Provide the (x, y) coordinate of the cell's center where the given text is located.  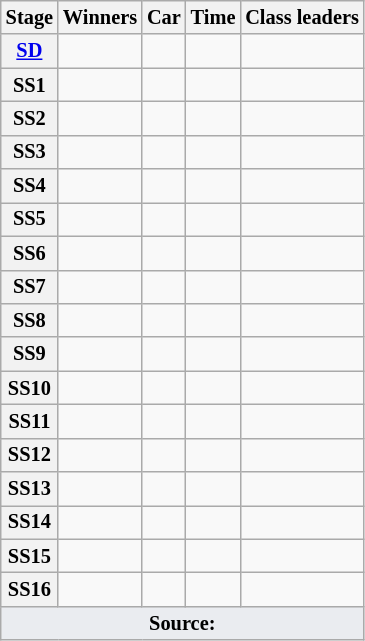
SS13 (30, 489)
SS10 (30, 388)
SS7 (30, 287)
Winners (100, 17)
SS4 (30, 186)
SS14 (30, 522)
SS5 (30, 219)
Time (214, 17)
SS16 (30, 589)
SS3 (30, 152)
SS11 (30, 421)
SS15 (30, 556)
Stage (30, 17)
Car (164, 17)
Class leaders (302, 17)
SD (30, 51)
SS8 (30, 320)
SS12 (30, 455)
SS9 (30, 354)
SS1 (30, 85)
Source: (182, 623)
SS6 (30, 253)
SS2 (30, 118)
